Capture the cell that displays the provided text and extract its (X, Y) central coordinate. 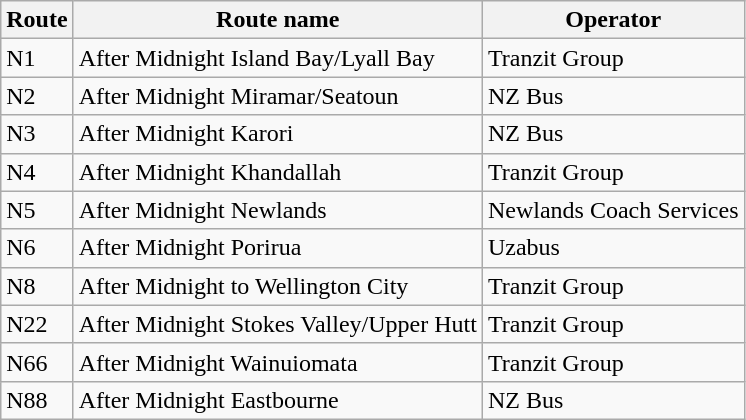
N22 (37, 324)
N1 (37, 58)
After Midnight Miramar/Seatoun (278, 96)
After Midnight Eastbourne (278, 400)
After Midnight Khandallah (278, 172)
Route name (278, 20)
Uzabus (613, 248)
N5 (37, 210)
After Midnight Newlands (278, 210)
N8 (37, 286)
N4 (37, 172)
N2 (37, 96)
Newlands Coach Services (613, 210)
N3 (37, 134)
After Midnight Wainuiomata (278, 362)
N88 (37, 400)
N6 (37, 248)
After Midnight Island Bay/Lyall Bay (278, 58)
Route (37, 20)
N66 (37, 362)
After Midnight Stokes Valley/Upper Hutt (278, 324)
Operator (613, 20)
After Midnight to Wellington City (278, 286)
After Midnight Porirua (278, 248)
After Midnight Karori (278, 134)
